Extract the [x, y] coordinate from the center of the cell holding the provided text.  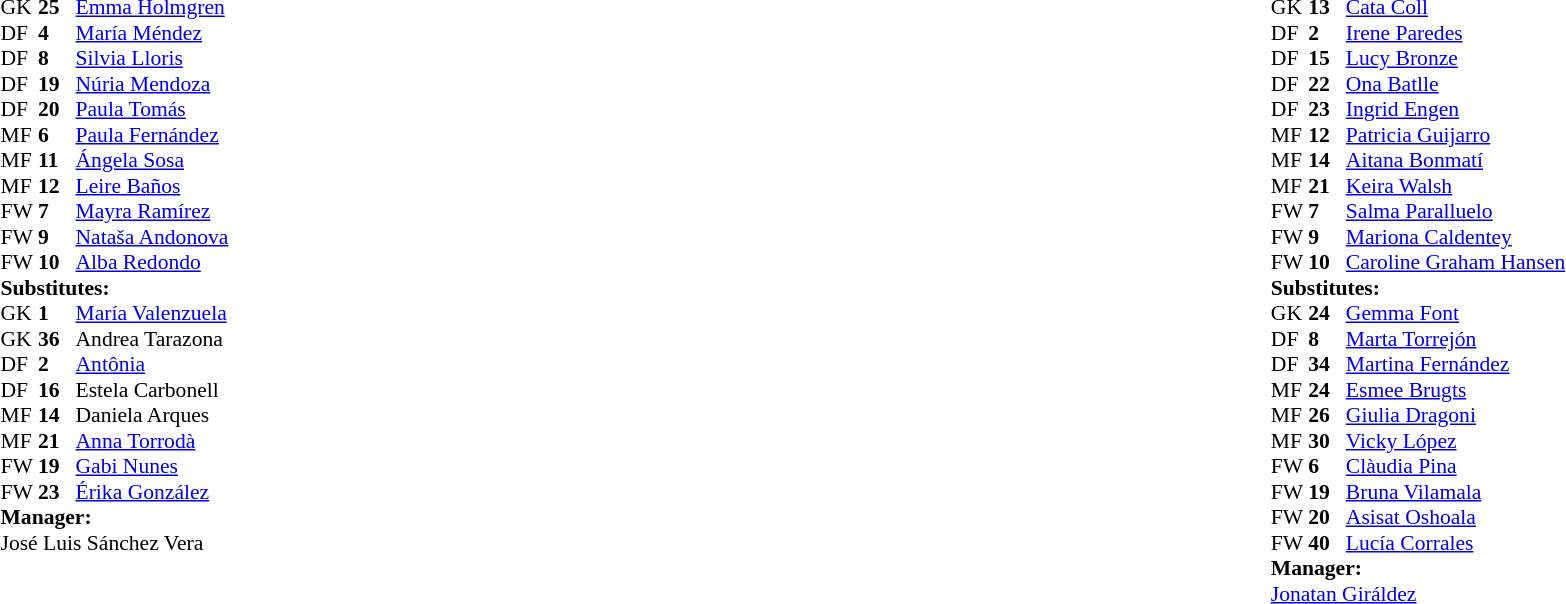
Lucy Bronze [1456, 59]
María Valenzuela [152, 313]
Nataša Andonova [152, 237]
36 [57, 339]
15 [1327, 59]
Mariona Caldentey [1456, 237]
José Luis Sánchez Vera [114, 543]
Salma Paralluelo [1456, 211]
34 [1327, 365]
Paula Tomás [152, 109]
Ángela Sosa [152, 161]
Alba Redondo [152, 263]
40 [1327, 543]
11 [57, 161]
26 [1327, 415]
16 [57, 390]
Marta Torrejón [1456, 339]
Mayra Ramírez [152, 211]
Patricia Guijarro [1456, 135]
22 [1327, 84]
Lucía Corrales [1456, 543]
Silvia Lloris [152, 59]
Núria Mendoza [152, 84]
Aitana Bonmatí [1456, 161]
Ona Batlle [1456, 84]
Antônia [152, 365]
Keira Walsh [1456, 186]
Ingrid Engen [1456, 109]
Martina Fernández [1456, 365]
Caroline Graham Hansen [1456, 263]
Daniela Arques [152, 415]
María Méndez [152, 33]
Gabi Nunes [152, 467]
Anna Torrodà [152, 441]
Bruna Vilamala [1456, 492]
Asisat Oshoala [1456, 517]
Estela Carbonell [152, 390]
1 [57, 313]
4 [57, 33]
Esmee Brugts [1456, 390]
Vicky López [1456, 441]
Clàudia Pina [1456, 467]
Gemma Font [1456, 313]
Érika González [152, 492]
Paula Fernández [152, 135]
30 [1327, 441]
Andrea Tarazona [152, 339]
Leire Baños [152, 186]
Irene Paredes [1456, 33]
Giulia Dragoni [1456, 415]
